Locate the cell with the specified text and output its [X, Y] center coordinate. 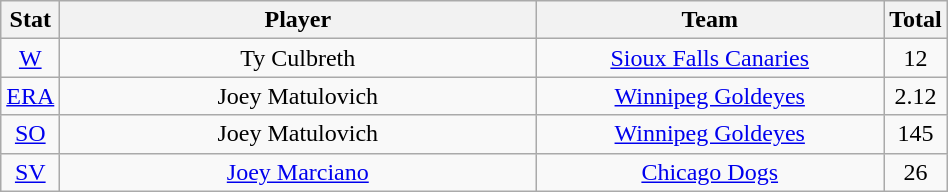
W [30, 58]
Ty Culbreth [298, 58]
Joey Marciano [298, 172]
Team [710, 20]
Chicago Dogs [710, 172]
SV [30, 172]
12 [916, 58]
145 [916, 134]
2.12 [916, 96]
Player [298, 20]
Total [916, 20]
Sioux Falls Canaries [710, 58]
26 [916, 172]
ERA [30, 96]
Stat [30, 20]
SO [30, 134]
